Find where the given text appears and provide that cell's center as [x, y] coordinate. 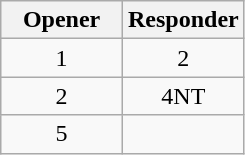
4NT [183, 96]
5 [62, 134]
Responder [183, 20]
1 [62, 58]
Opener [62, 20]
